Capture the cell that displays the provided text and extract its [x, y] central coordinate. 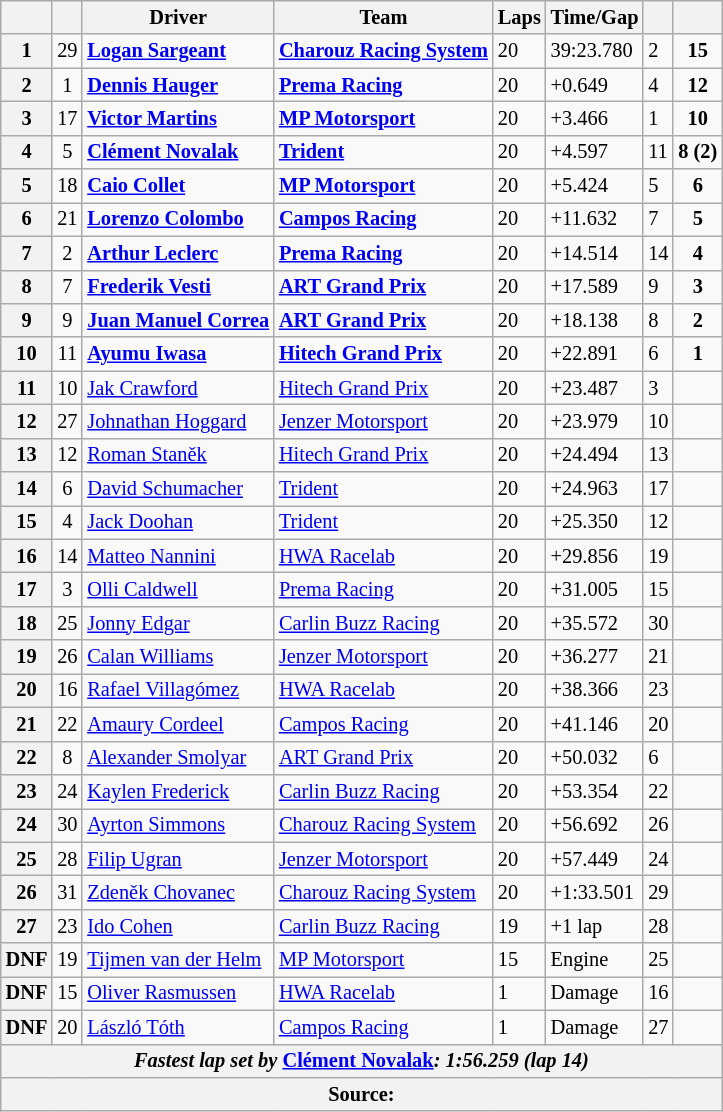
+0.649 [595, 85]
Matteo Nannini [178, 556]
Filip Ugran [178, 859]
+11.632 [595, 219]
Driver [178, 17]
Alexander Smolyar [178, 758]
+3.466 [595, 118]
Jak Crawford [178, 388]
Calan Williams [178, 657]
+56.692 [595, 825]
+24.963 [595, 489]
+18.138 [595, 320]
Amaury Cordeel [178, 724]
David Schumacher [178, 489]
+4.597 [595, 152]
+36.277 [595, 657]
+38.366 [595, 690]
Fastest lap set by Clément Novalak: 1:56.259 (lap 14) [362, 1061]
+50.032 [595, 758]
Dennis Hauger [178, 85]
+31.005 [595, 589]
+1 lap [595, 926]
Roman Staněk [178, 455]
8 (2) [698, 152]
+29.856 [595, 556]
39:23.780 [595, 51]
Rafael Villagómez [178, 690]
Olli Caldwell [178, 589]
+5.424 [595, 186]
Jack Doohan [178, 522]
Frederik Vesti [178, 287]
László Tóth [178, 1027]
Laps [520, 17]
+24.494 [595, 455]
+17.589 [595, 287]
31 [67, 892]
Oliver Rasmussen [178, 993]
Juan Manuel Correa [178, 320]
Clément Novalak [178, 152]
Engine [595, 960]
Source: [362, 1094]
Jonny Edgar [178, 623]
+23.979 [595, 421]
Kaylen Frederick [178, 791]
Team [384, 17]
Ido Cohen [178, 926]
Arthur Leclerc [178, 253]
+22.891 [595, 354]
+41.146 [595, 724]
Ayumu Iwasa [178, 354]
+14.514 [595, 253]
Logan Sargeant [178, 51]
Lorenzo Colombo [178, 219]
+23.487 [595, 388]
Tijmen van der Helm [178, 960]
Ayrton Simmons [178, 825]
+25.350 [595, 522]
+1:33.501 [595, 892]
Zdeněk Chovanec [178, 892]
Victor Martins [178, 118]
Johnathan Hoggard [178, 421]
Caio Collet [178, 186]
+35.572 [595, 623]
Time/Gap [595, 17]
+53.354 [595, 791]
+57.449 [595, 859]
